Identify which cell holds the provided text, then report its (x, y) central coordinate. 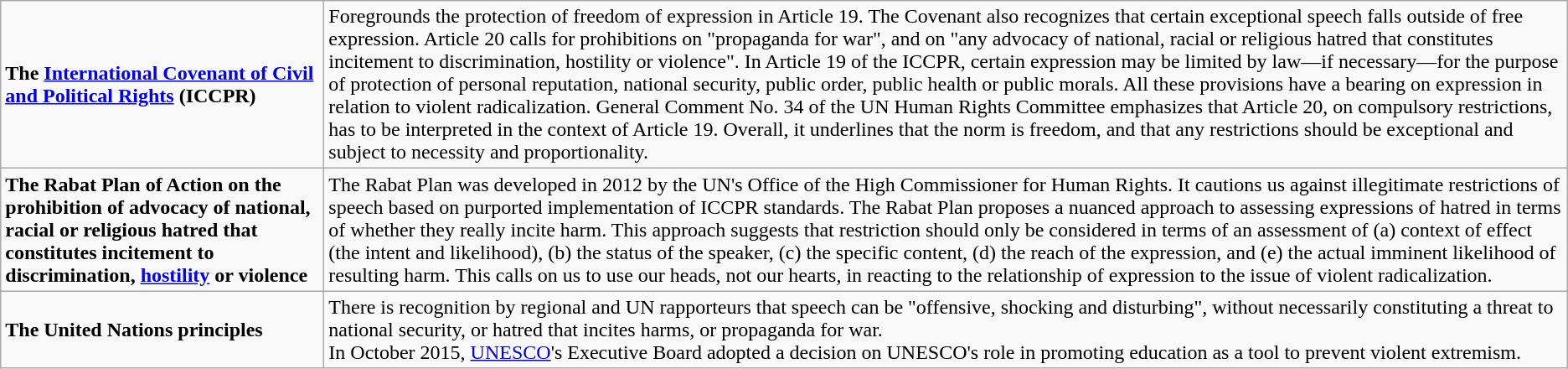
The United Nations principles (162, 330)
The International Covenant of Civil and Political Rights (ICCPR) (162, 85)
